Identify which cell holds the provided text, then report its (x, y) central coordinate. 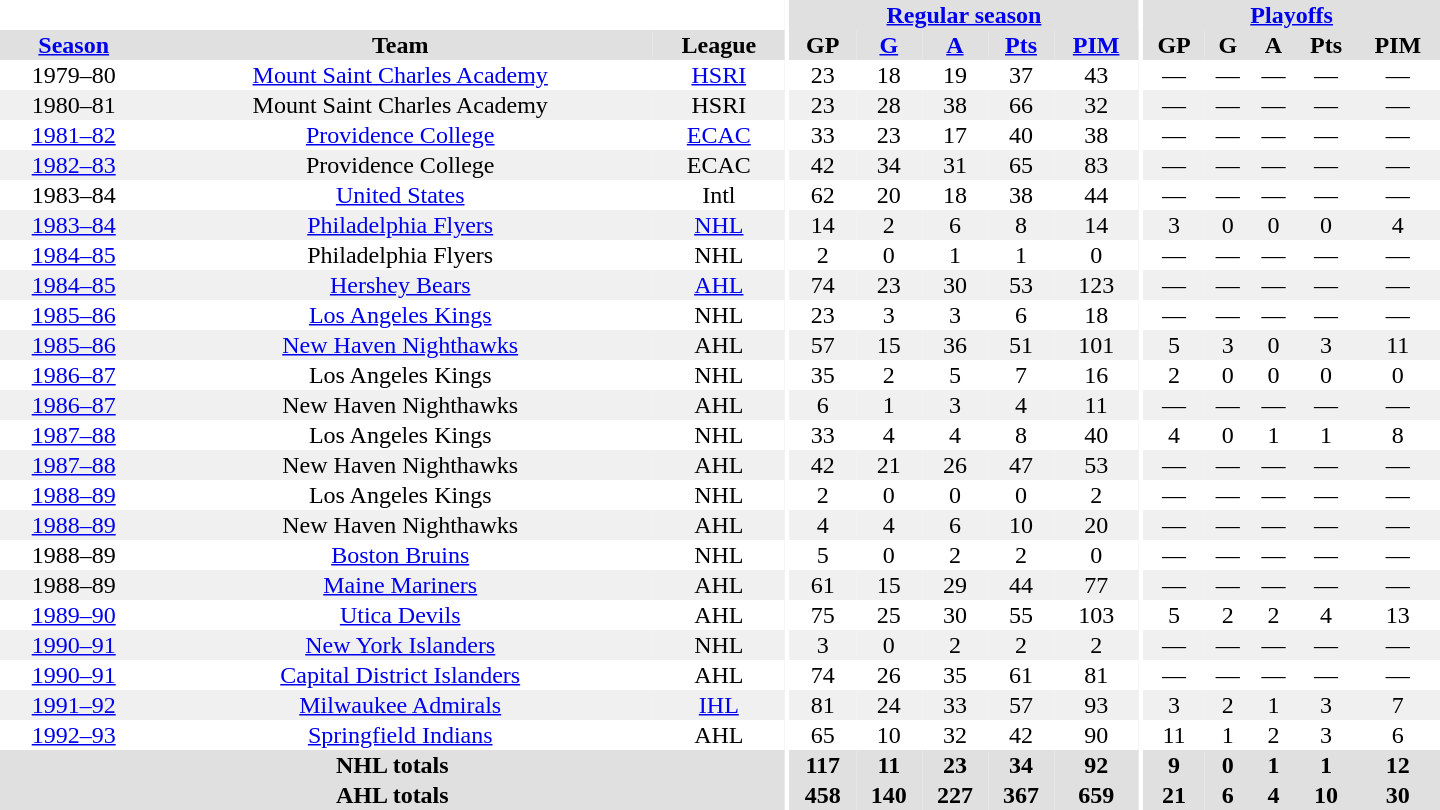
47 (1021, 465)
12 (1398, 765)
19 (955, 75)
Milwaukee Admirals (400, 705)
Boston Bruins (400, 555)
New York Islanders (400, 645)
Team (400, 45)
Season (74, 45)
25 (889, 615)
55 (1021, 615)
IHL (719, 705)
90 (1096, 735)
16 (1096, 375)
75 (823, 615)
AHL totals (392, 795)
1980–81 (74, 105)
77 (1096, 585)
92 (1096, 765)
367 (1021, 795)
NHL totals (392, 765)
1982–83 (74, 165)
Capital District Islanders (400, 675)
1991–92 (74, 705)
Hershey Bears (400, 285)
17 (955, 135)
Intl (719, 195)
9 (1174, 765)
458 (823, 795)
1992–93 (74, 735)
1989–90 (74, 615)
36 (955, 345)
Playoffs (1292, 15)
93 (1096, 705)
24 (889, 705)
Utica Devils (400, 615)
227 (955, 795)
103 (1096, 615)
101 (1096, 345)
1981–82 (74, 135)
43 (1096, 75)
Maine Mariners (400, 585)
37 (1021, 75)
Regular season (964, 15)
66 (1021, 105)
1979–80 (74, 75)
62 (823, 195)
31 (955, 165)
United States (400, 195)
League (719, 45)
659 (1096, 795)
140 (889, 795)
123 (1096, 285)
28 (889, 105)
83 (1096, 165)
29 (955, 585)
51 (1021, 345)
117 (823, 765)
13 (1398, 615)
Springfield Indians (400, 735)
